From the cell containing the given text, extract its center point as (X, Y) coordinate. 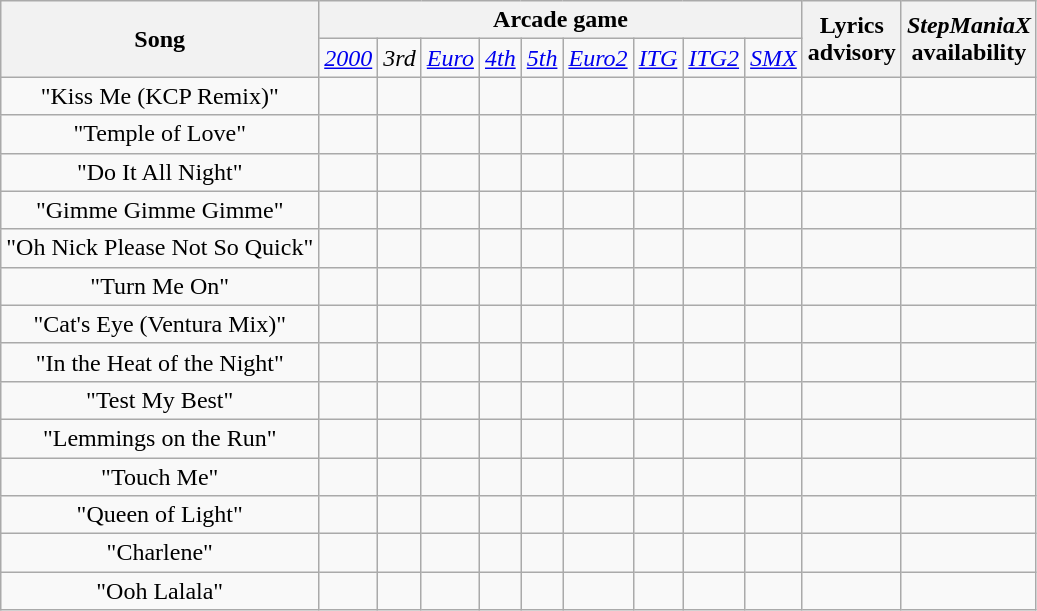
"In the Heat of the Night" (160, 362)
"Queen of Light" (160, 515)
"Ooh Lalala" (160, 591)
"Do It All Night" (160, 172)
ITG2 (714, 58)
"Cat's Eye (Ventura Mix)" (160, 324)
3rd (400, 58)
"Turn Me On" (160, 286)
"Test My Best" (160, 400)
Song (160, 39)
Arcade game (561, 20)
"Gimme Gimme Gimme" (160, 210)
"Oh Nick Please Not So Quick" (160, 248)
Euro (450, 58)
"Temple of Love" (160, 134)
Lyricsadvisory (852, 39)
StepManiaXavailability (968, 39)
2000 (348, 58)
Euro2 (598, 58)
"Kiss Me (KCP Remix)" (160, 96)
5th (542, 58)
"Lemmings on the Run" (160, 438)
ITG (658, 58)
SMX (774, 58)
"Touch Me" (160, 477)
"Charlene" (160, 553)
4th (500, 58)
